Output the [x, y] coordinate of the center of the cell containing the given text.  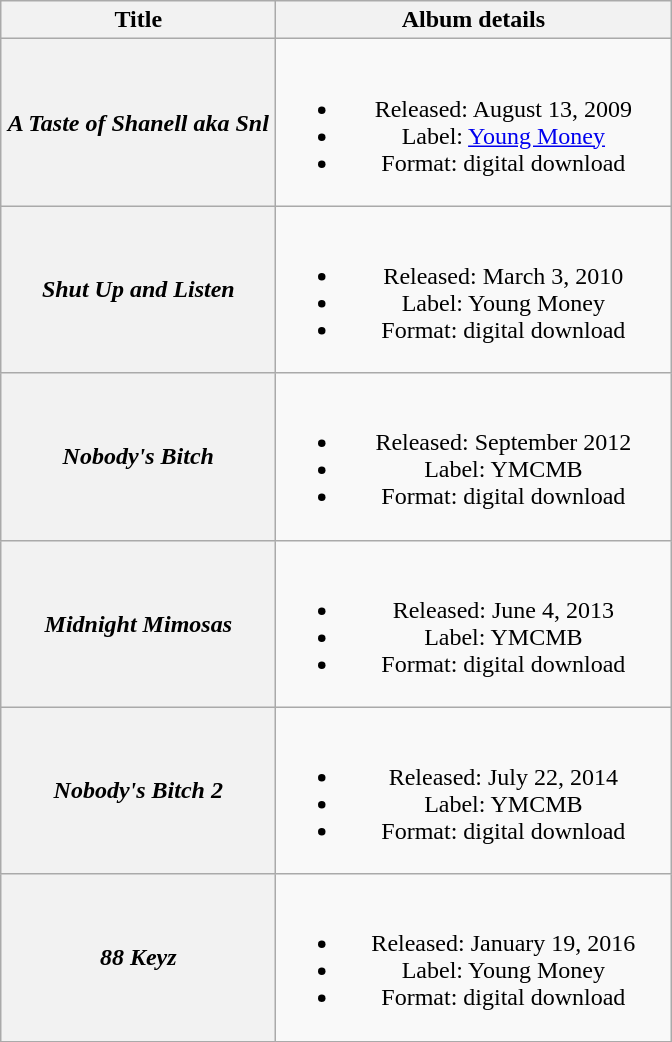
Released: June 4, 2013Label: YMCMBFormat: digital download [474, 624]
Released: September 2012Label: YMCMBFormat: digital download [474, 456]
Released: August 13, 2009Label: Young MoneyFormat: digital download [474, 122]
Nobody's Bitch [138, 456]
Album details [474, 20]
Released: July 22, 2014Label: YMCMBFormat: digital download [474, 790]
Title [138, 20]
88 Keyz [138, 958]
Midnight Mimosas [138, 624]
Released: March 3, 2010Label: Young MoneyFormat: digital download [474, 290]
Nobody's Bitch 2 [138, 790]
Shut Up and Listen [138, 290]
A Taste of Shanell aka Snl [138, 122]
Released: January 19, 2016Label: Young MoneyFormat: digital download [474, 958]
